Capture the cell that displays the provided text and extract its (x, y) central coordinate. 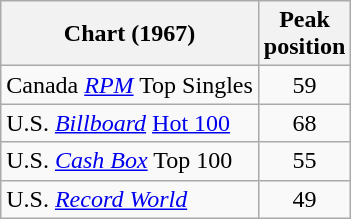
U.S. Record World (130, 199)
U.S. Billboard Hot 100 (130, 123)
Canada RPM Top Singles (130, 85)
59 (304, 85)
68 (304, 123)
55 (304, 161)
Peakposition (304, 34)
Chart (1967) (130, 34)
49 (304, 199)
U.S. Cash Box Top 100 (130, 161)
